Pinpoint the cell where the given text exists, returning its (X, Y) midpoint coordinate. 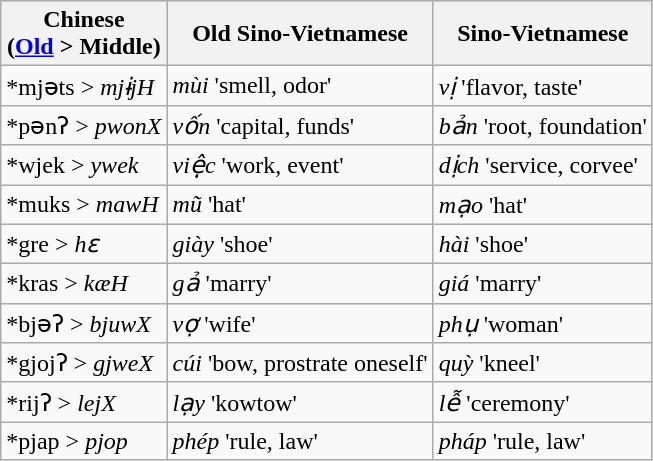
mũ 'hat' (300, 204)
*rijʔ > lejX (84, 402)
pháp 'rule, law' (542, 441)
gả 'marry' (300, 284)
mùi 'smell, odor' (300, 86)
vị 'flavor, taste' (542, 86)
phụ 'woman' (542, 323)
lễ 'ceremony' (542, 402)
*mjəts > mjɨjH (84, 86)
*bjəʔ > bjuwX (84, 323)
quỳ 'kneel' (542, 363)
*kras > kæH (84, 284)
lạy 'kowtow' (300, 402)
bản 'root, foundation' (542, 125)
vợ 'wife' (300, 323)
hài 'shoe' (542, 244)
Old Sino-Vietnamese (300, 34)
*wjek > ywek (84, 165)
Sino-Vietnamese (542, 34)
giá 'marry' (542, 284)
*gjojʔ > gjweX (84, 363)
việc 'work, event' (300, 165)
giày 'shoe' (300, 244)
Chinese(Old > Middle) (84, 34)
phép 'rule, law' (300, 441)
cúi 'bow, prostrate oneself' (300, 363)
*muks > mawH (84, 204)
dịch 'service, corvee' (542, 165)
*pjap > pjop (84, 441)
*gre > hɛ (84, 244)
vốn 'capital, funds' (300, 125)
mạo 'hat' (542, 204)
*pənʔ > pwonX (84, 125)
